Determine the [X, Y] coordinate at the center of the cell enclosing the given text.  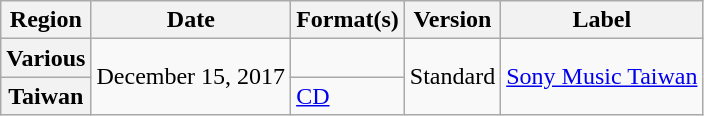
Sony Music Taiwan [602, 77]
Various [46, 58]
Date [191, 20]
Standard [452, 77]
Version [452, 20]
Taiwan [46, 96]
Label [602, 20]
Format(s) [348, 20]
December 15, 2017 [191, 77]
CD [348, 96]
Region [46, 20]
